Scan for the cell matching the given text and deliver its (X, Y) coordinate at center. 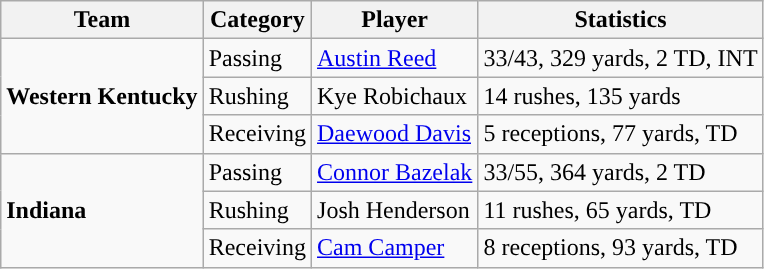
Indiana (102, 210)
11 rushes, 65 yards, TD (620, 210)
Josh Henderson (395, 210)
8 receptions, 93 yards, TD (620, 248)
33/43, 329 yards, 2 TD, INT (620, 58)
14 rushes, 135 yards (620, 96)
Cam Camper (395, 248)
Kye Robichaux (395, 96)
Connor Bazelak (395, 172)
Austin Reed (395, 58)
Player (395, 20)
Team (102, 20)
5 receptions, 77 yards, TD (620, 134)
Daewood Davis (395, 134)
33/55, 364 yards, 2 TD (620, 172)
Western Kentucky (102, 96)
Statistics (620, 20)
Category (257, 20)
